Search for the cell housing the specified text and yield its (x, y) center coordinate. 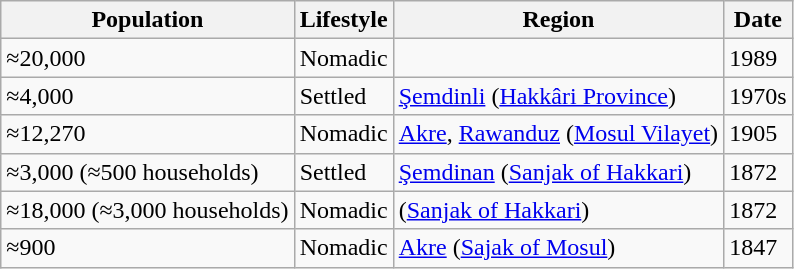
≈20,000 (148, 58)
Date (758, 20)
≈12,270 (148, 134)
1989 (758, 58)
Lifestyle (344, 20)
Akre (Sajak of Mosul) (558, 248)
Şemdinan (Sanjak of Hakkari) (558, 172)
1970s (758, 96)
Şemdinli (Hakkâri Province) (558, 96)
≈18,000 (≈3,000 households) (148, 210)
≈3,000 (≈500 households) (148, 172)
1905 (758, 134)
≈900 (148, 248)
≈4,000 (148, 96)
Akre, Rawanduz (Mosul Vilayet) (558, 134)
Region (558, 20)
Population (148, 20)
1847 (758, 248)
(Sanjak of Hakkari) (558, 210)
